Scan for the cell matching the given text and deliver its (x, y) coordinate at center. 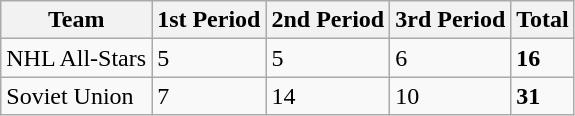
6 (450, 58)
3rd Period (450, 20)
Soviet Union (76, 96)
7 (209, 96)
Total (543, 20)
16 (543, 58)
2nd Period (328, 20)
1st Period (209, 20)
NHL All-Stars (76, 58)
Team (76, 20)
14 (328, 96)
31 (543, 96)
10 (450, 96)
